Capture the cell that displays the provided text and extract its (X, Y) central coordinate. 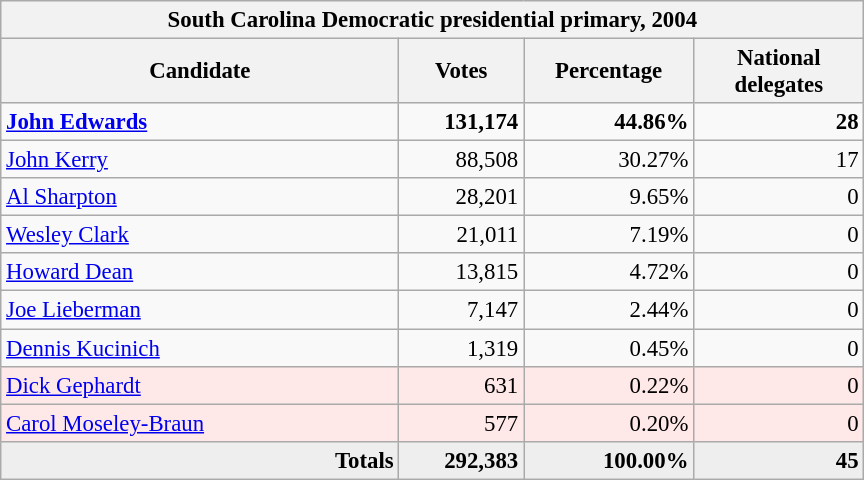
17 (779, 160)
45 (779, 460)
Howard Dean (200, 273)
John Kerry (200, 160)
0.20% (609, 423)
Votes (462, 72)
Totals (200, 460)
7,147 (462, 310)
John Edwards (200, 122)
0.22% (609, 385)
577 (462, 423)
9.65% (609, 197)
631 (462, 385)
Dennis Kucinich (200, 348)
44.86% (609, 122)
30.27% (609, 160)
13,815 (462, 273)
0.45% (609, 348)
7.19% (609, 235)
4.72% (609, 273)
28,201 (462, 197)
Percentage (609, 72)
National delegates (779, 72)
Joe Lieberman (200, 310)
21,011 (462, 235)
Al Sharpton (200, 197)
2.44% (609, 310)
100.00% (609, 460)
1,319 (462, 348)
292,383 (462, 460)
131,174 (462, 122)
South Carolina Democratic presidential primary, 2004 (432, 20)
Carol Moseley-Braun (200, 423)
Wesley Clark (200, 235)
Candidate (200, 72)
Dick Gephardt (200, 385)
28 (779, 122)
88,508 (462, 160)
